Search for the cell housing the specified text and yield its (x, y) center coordinate. 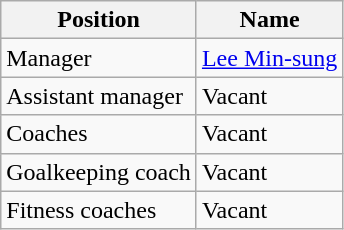
Manager (99, 58)
Assistant manager (99, 96)
Goalkeeping coach (99, 172)
Name (269, 20)
Fitness coaches (99, 210)
Coaches (99, 134)
Position (99, 20)
Lee Min-sung (269, 58)
